Extract the [X, Y] coordinate from the center of the cell holding the provided text.  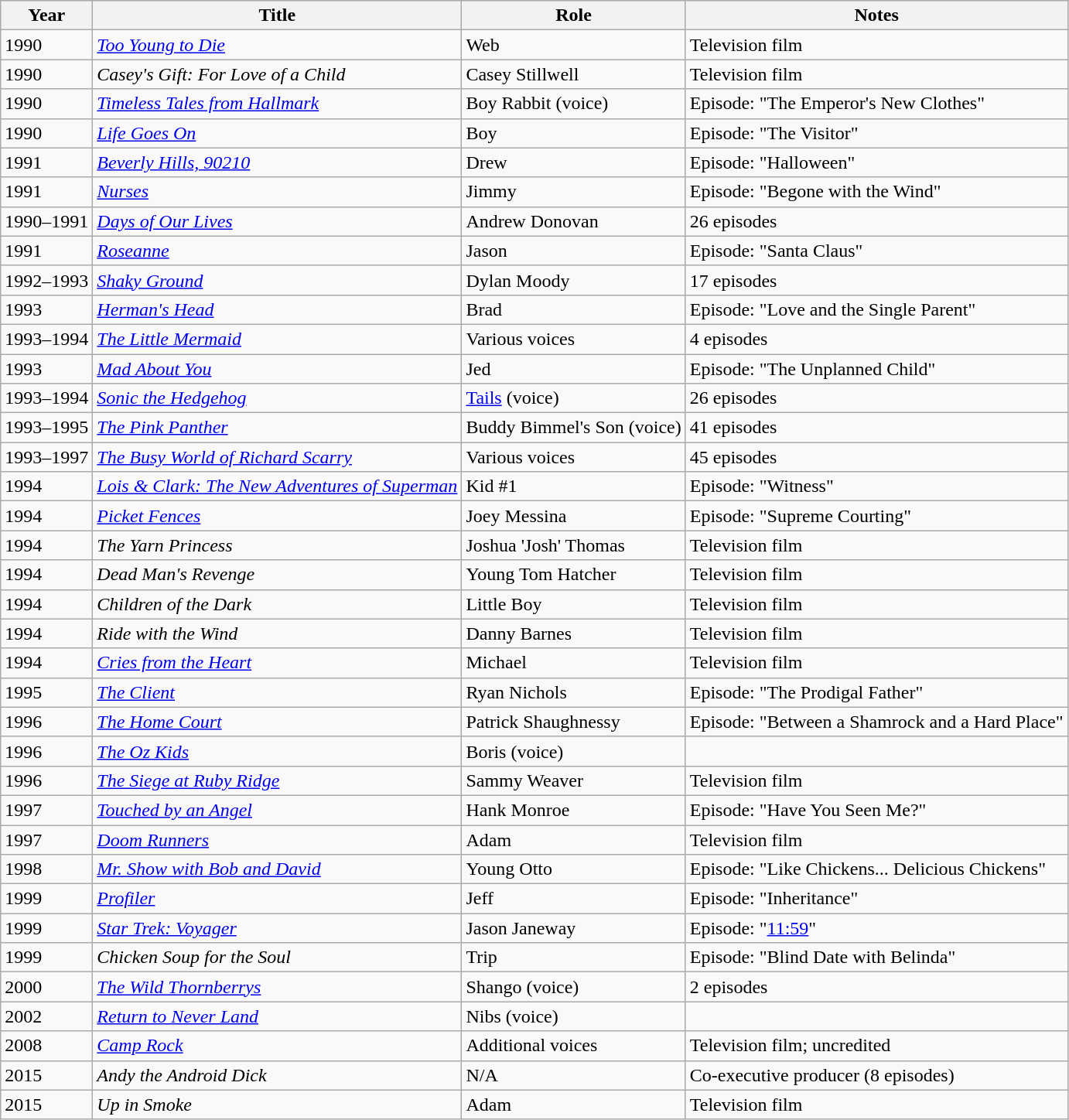
Mr. Show with Bob and David [277, 869]
Sonic the Hedgehog [277, 398]
Young Tom Hatcher [574, 575]
Jimmy [574, 192]
Timeless Tales from Hallmark [277, 104]
Episode: "Halloween" [876, 162]
1993–1997 [46, 457]
Hank Monroe [574, 810]
The Yarn Princess [277, 545]
Star Trek: Voyager [277, 928]
1992–1993 [46, 280]
41 episodes [876, 428]
Life Goes On [277, 133]
Doom Runners [277, 839]
Trip [574, 958]
2002 [46, 1016]
Children of the Dark [277, 604]
Episode: "The Prodigal Father" [876, 692]
1995 [46, 692]
Episode: "Santa Claus" [876, 251]
Episode: "Witness" [876, 487]
Episode: "Love and the Single Parent" [876, 309]
Picket Fences [277, 516]
The Little Mermaid [277, 339]
2000 [46, 987]
The Client [277, 692]
Episode: "Inheritance" [876, 899]
Casey's Gift: For Love of a Child [277, 74]
Tails (voice) [574, 398]
The Pink Panther [277, 428]
Co-executive producer (8 episodes) [876, 1075]
Episode: "Begone with the Wind" [876, 192]
The Oz Kids [277, 751]
Roseanne [277, 251]
4 episodes [876, 339]
Television film; uncredited [876, 1046]
Dylan Moody [574, 280]
Shaky Ground [277, 280]
Danny Barnes [574, 633]
Camp Rock [277, 1046]
Casey Stillwell [574, 74]
Patrick Shaughnessy [574, 722]
Beverly Hills, 90210 [277, 162]
Year [46, 15]
Michael [574, 663]
Episode: "The Unplanned Child" [876, 369]
Ryan Nichols [574, 692]
Too Young to Die [277, 45]
Young Otto [574, 869]
1998 [46, 869]
Role [574, 15]
Joey Messina [574, 516]
Andy the Android Dick [277, 1075]
17 episodes [876, 280]
Lois & Clark: The New Adventures of Superman [277, 487]
Boy Rabbit (voice) [574, 104]
Episode: "Like Chickens... Delicious Chickens" [876, 869]
Episode: "Between a Shamrock and a Hard Place" [876, 722]
Chicken Soup for the Soul [277, 958]
Episode: "Supreme Courting" [876, 516]
Web [574, 45]
The Home Court [277, 722]
Boris (voice) [574, 751]
Return to Never Land [277, 1016]
Dead Man's Revenge [277, 575]
Sammy Weaver [574, 780]
Boy [574, 133]
Shango (voice) [574, 987]
Joshua 'Josh' Thomas [574, 545]
Brad [574, 309]
Episode: "Blind Date with Belinda" [876, 958]
Nurses [277, 192]
Ride with the Wind [277, 633]
Nibs (voice) [574, 1016]
2008 [46, 1046]
Buddy Bimmel's Son (voice) [574, 428]
Jason [574, 251]
N/A [574, 1075]
Drew [574, 162]
2 episodes [876, 987]
Herman's Head [277, 309]
Title [277, 15]
Episode: "The Emperor's New Clothes" [876, 104]
Days of Our Lives [277, 221]
Jeff [574, 899]
Episode: "Have You Seen Me?" [876, 810]
Notes [876, 15]
1990–1991 [46, 221]
Profiler [277, 899]
Mad About You [277, 369]
Jason Janeway [574, 928]
Little Boy [574, 604]
The Wild Thornberrys [277, 987]
Episode: "11:59" [876, 928]
Cries from the Heart [277, 663]
Kid #1 [574, 487]
Touched by an Angel [277, 810]
Additional voices [574, 1046]
Andrew Donovan [574, 221]
The Siege at Ruby Ridge [277, 780]
Up in Smoke [277, 1105]
Episode: "The Visitor" [876, 133]
1993–1995 [46, 428]
45 episodes [876, 457]
Jed [574, 369]
The Busy World of Richard Scarry [277, 457]
